Output the (x, y) coordinate of the center of the cell containing the given text.  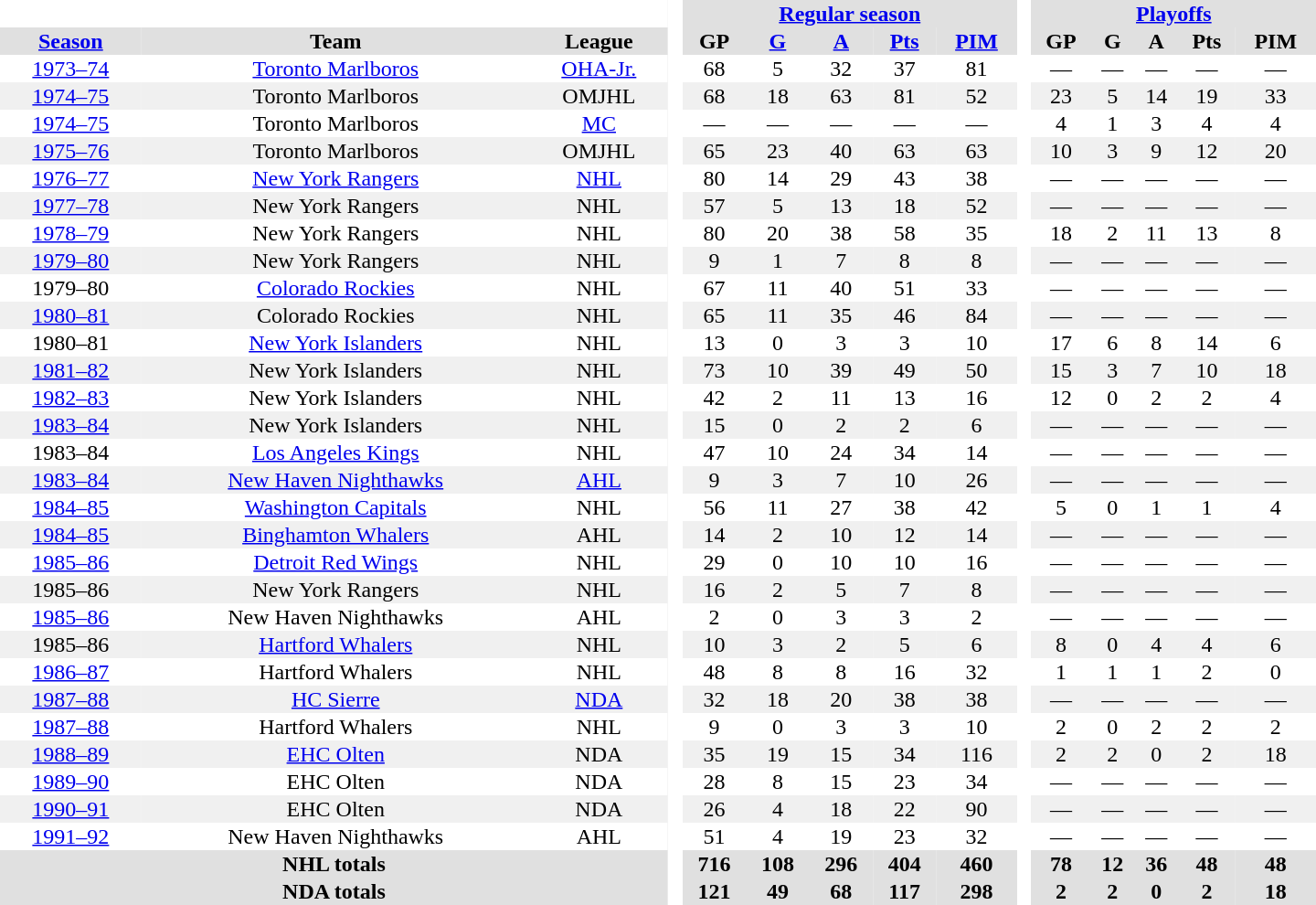
27 (841, 507)
Binghamton Whalers (336, 535)
Detroit Red Wings (336, 562)
1988–89 (71, 754)
39 (841, 370)
116 (976, 754)
Playoffs (1173, 14)
36 (1156, 864)
1990–91 (71, 809)
Regular season (850, 14)
NDA totals (334, 891)
Los Angeles Kings (336, 452)
1982–83 (71, 398)
296 (841, 864)
108 (777, 864)
1975–76 (71, 151)
67 (715, 288)
404 (905, 864)
47 (715, 452)
58 (905, 233)
56 (715, 507)
43 (905, 178)
1991–92 (71, 836)
460 (976, 864)
1986–87 (71, 672)
73 (715, 370)
50 (976, 370)
22 (905, 809)
1989–90 (71, 782)
716 (715, 864)
90 (976, 809)
OHA-Jr. (600, 69)
1973–74 (71, 69)
298 (976, 891)
117 (905, 891)
78 (1062, 864)
MC (600, 123)
HC Sierre (336, 699)
37 (905, 69)
Washington Capitals (336, 507)
84 (976, 315)
121 (715, 891)
League (600, 41)
1977–78 (71, 206)
1978–79 (71, 233)
Team (336, 41)
17 (1062, 343)
28 (715, 782)
46 (905, 315)
NHL totals (334, 864)
57 (715, 206)
24 (841, 452)
1981–82 (71, 370)
1976–77 (71, 178)
Season (71, 41)
